Scan for the cell matching the given text and deliver its (x, y) coordinate at center. 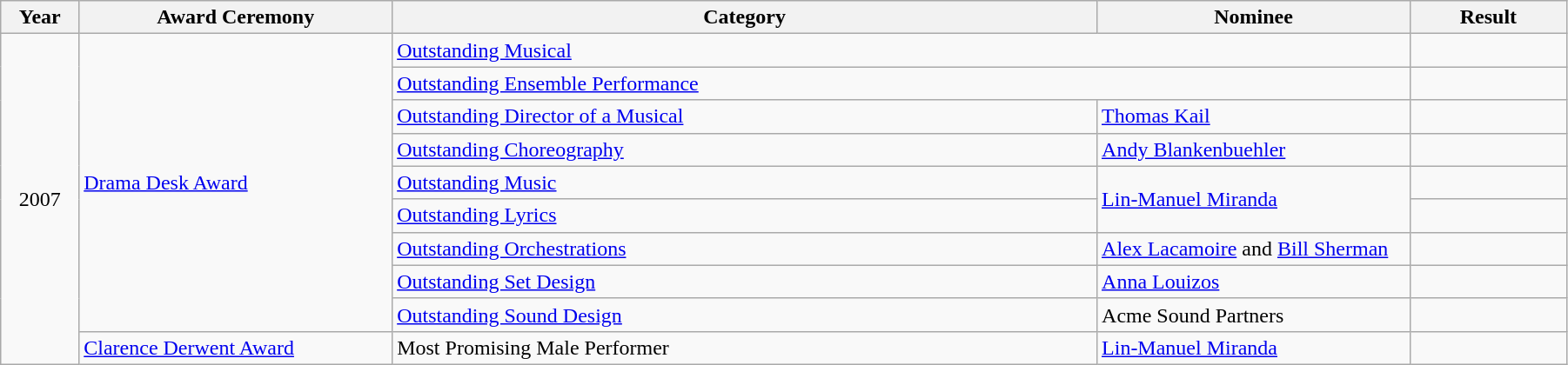
Outstanding Ensemble Performance (901, 83)
Clarence Derwent Award (236, 348)
Result (1488, 17)
Thomas Kail (1254, 116)
Outstanding Sound Design (745, 315)
Outstanding Orchestrations (745, 249)
Nominee (1254, 17)
Outstanding Musical (901, 50)
Outstanding Choreography (745, 149)
Andy Blankenbuehler (1254, 149)
Acme Sound Partners (1254, 315)
Outstanding Set Design (745, 282)
2007 (40, 200)
Drama Desk Award (236, 182)
Award Ceremony (236, 17)
Year (40, 17)
Outstanding Director of a Musical (745, 116)
Outstanding Music (745, 182)
Alex Lacamoire and Bill Sherman (1254, 249)
Anna Louizos (1254, 282)
Outstanding Lyrics (745, 216)
Category (745, 17)
Most Promising Male Performer (745, 348)
